Find where the given text appears and provide that cell's center as [x, y] coordinate. 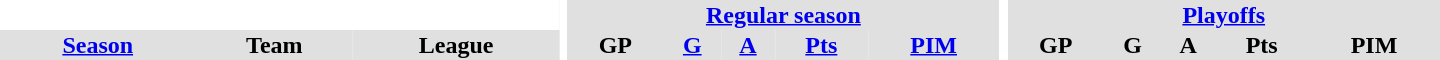
Playoffs [1224, 15]
Regular season [783, 15]
Team [274, 45]
League [456, 45]
Season [98, 45]
